Provide the [x, y] coordinate of the cell's center where the given text is located.  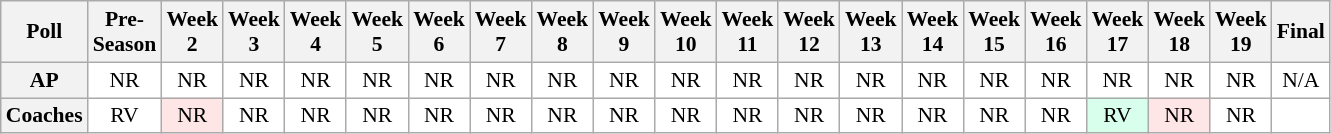
Week15 [994, 32]
Week7 [501, 32]
Week5 [377, 32]
Week19 [1241, 32]
Week6 [439, 32]
Week3 [254, 32]
Week2 [192, 32]
Week12 [809, 32]
N/A [1301, 80]
Week10 [686, 32]
Week13 [871, 32]
Poll [44, 32]
Week14 [933, 32]
Week9 [624, 32]
Final [1301, 32]
Coaches [44, 116]
Week8 [562, 32]
Week11 [748, 32]
Week16 [1056, 32]
Week18 [1179, 32]
AP [44, 80]
Week17 [1118, 32]
Pre-Season [125, 32]
Week4 [316, 32]
